Detect which cell encompasses the target text, then output its [X, Y] center coordinate. 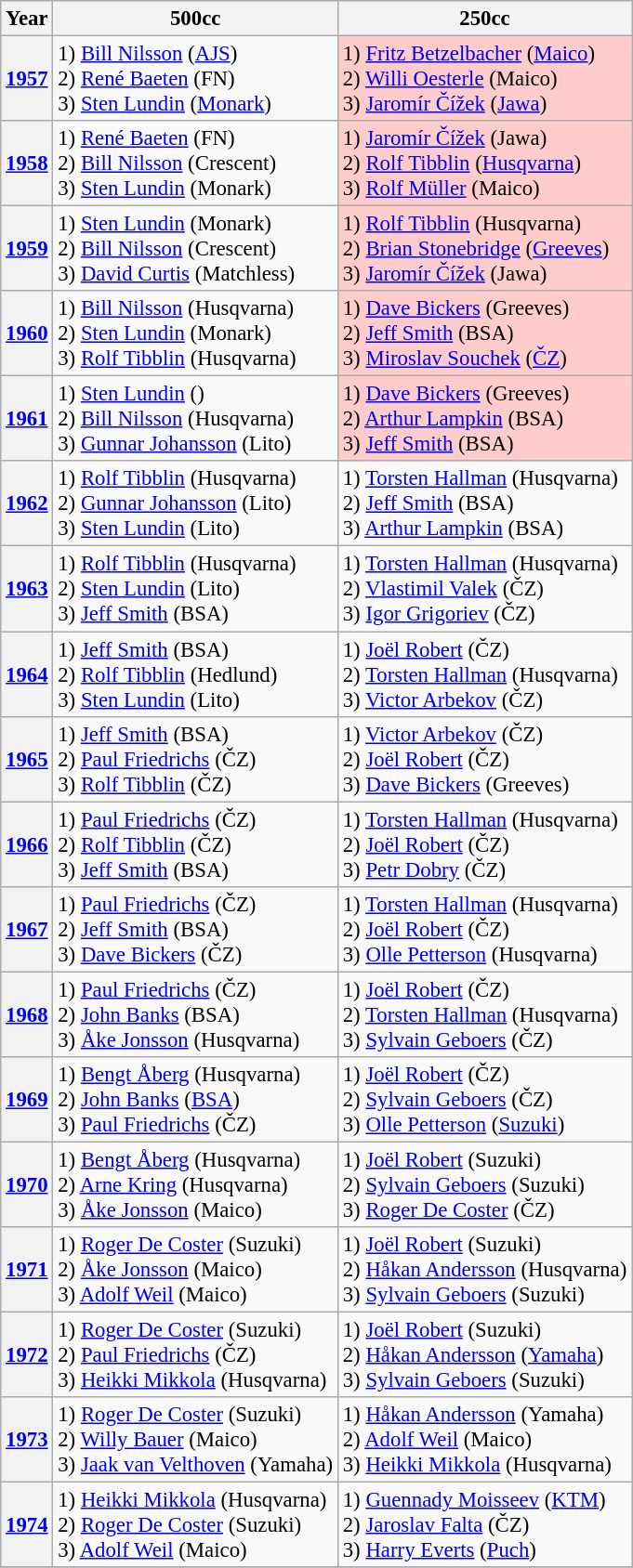
1965 [27, 759]
1957 [27, 79]
1) Fritz Betzelbacher (Maico)2) Willi Oesterle (Maico)3) Jaromír Čížek (Jawa) [484, 79]
1) Torsten Hallman (Husqvarna)2) Joël Robert (ČZ)3) Olle Petterson (Husqvarna) [484, 929]
Year [27, 19]
1) René Baeten (FN)2) Bill Nilsson (Crescent)3) Sten Lundin (Monark) [195, 163]
1973 [27, 1440]
1) Bill Nilsson (Husqvarna)2) Sten Lundin (Monark)3) Rolf Tibblin (Husqvarna) [195, 333]
1967 [27, 929]
1) Dave Bickers (Greeves)2) Jeff Smith (BSA)3) Miroslav Souchek (ČZ) [484, 333]
1971 [27, 1270]
1) Paul Friedrichs (ČZ)2) Jeff Smith (BSA)3) Dave Bickers (ČZ) [195, 929]
1) Paul Friedrichs (ČZ)2) Rolf Tibblin (ČZ)3) Jeff Smith (BSA) [195, 844]
1974 [27, 1525]
1) Jaromír Čížek (Jawa)2) Rolf Tibblin (Husqvarna)3) Rolf Müller (Maico) [484, 163]
500cc [195, 19]
1972 [27, 1354]
1) Joël Robert (ČZ)2) Torsten Hallman (Husqvarna)3) Sylvain Geboers (ČZ) [484, 1014]
1) Bengt Åberg (Husqvarna)2) John Banks (BSA)3) Paul Friedrichs (ČZ) [195, 1100]
1) Rolf Tibblin (Husqvarna)2) Sten Lundin (Lito)3) Jeff Smith (BSA) [195, 589]
1) Joël Robert (Suzuki)2) Håkan Andersson (Husqvarna)3) Sylvain Geboers (Suzuki) [484, 1270]
1) Joël Robert (ČZ)2) Sylvain Geboers (ČZ)3) Olle Petterson (Suzuki) [484, 1100]
1) Sten Lundin ()2) Bill Nilsson (Husqvarna)3) Gunnar Johansson (Lito) [195, 419]
1) Bill Nilsson (AJS)2) René Baeten (FN)3) Sten Lundin (Monark) [195, 79]
1) Rolf Tibblin (Husqvarna)2) Brian Stonebridge (Greeves)3) Jaromír Čížek (Jawa) [484, 249]
1) Torsten Hallman (Husqvarna)2) Vlastimil Valek (ČZ)3) Igor Grigoriev (ČZ) [484, 589]
1) Joël Robert (ČZ)2) Torsten Hallman (Husqvarna)3) Victor Arbekov (ČZ) [484, 674]
1) Heikki Mikkola (Husqvarna)2) Roger De Coster (Suzuki)3) Adolf Weil (Maico) [195, 1525]
1963 [27, 589]
1968 [27, 1014]
1959 [27, 249]
1) Jeff Smith (BSA)2) Rolf Tibblin (Hedlund)3) Sten Lundin (Lito) [195, 674]
1) Sten Lundin (Monark)2) Bill Nilsson (Crescent)3) David Curtis (Matchless) [195, 249]
1) Roger De Coster (Suzuki)2) Åke Jonsson (Maico)3) Adolf Weil (Maico) [195, 1270]
250cc [484, 19]
1960 [27, 333]
1) Torsten Hallman (Husqvarna)2) Joël Robert (ČZ)3) Petr Dobry (ČZ) [484, 844]
1) Joël Robert (Suzuki)2) Håkan Andersson (Yamaha)3) Sylvain Geboers (Suzuki) [484, 1354]
1966 [27, 844]
1) Torsten Hallman (Husqvarna)2) Jeff Smith (BSA)3) Arthur Lampkin (BSA) [484, 503]
1) Rolf Tibblin (Husqvarna)2) Gunnar Johansson (Lito)3) Sten Lundin (Lito) [195, 503]
1964 [27, 674]
1) Roger De Coster (Suzuki)2) Paul Friedrichs (ČZ)3) Heikki Mikkola (Husqvarna) [195, 1354]
1) Roger De Coster (Suzuki)2) Willy Bauer (Maico)3) Jaak van Velthoven (Yamaha) [195, 1440]
1) Victor Arbekov (ČZ)2) Joël Robert (ČZ)3) Dave Bickers (Greeves) [484, 759]
1) Guennady Moisseev (KTM)2) Jaroslav Falta (ČZ)3) Harry Everts (Puch) [484, 1525]
1) Bengt Åberg (Husqvarna)2) Arne Kring (Husqvarna)3) Åke Jonsson (Maico) [195, 1184]
1) Joël Robert (Suzuki)2) Sylvain Geboers (Suzuki)3) Roger De Coster (ČZ) [484, 1184]
1) Paul Friedrichs (ČZ)2) John Banks (BSA)3) Åke Jonsson (Husqvarna) [195, 1014]
1969 [27, 1100]
1) Dave Bickers (Greeves)2) Arthur Lampkin (BSA)3) Jeff Smith (BSA) [484, 419]
1) Jeff Smith (BSA)2) Paul Friedrichs (ČZ)3) Rolf Tibblin (ČZ) [195, 759]
1962 [27, 503]
1970 [27, 1184]
1) Håkan Andersson (Yamaha)2) Adolf Weil (Maico)3) Heikki Mikkola (Husqvarna) [484, 1440]
1958 [27, 163]
1961 [27, 419]
